Output the [x, y] coordinate of the center of the cell containing the given text.  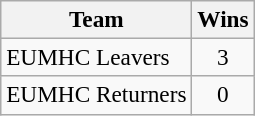
3 [223, 57]
EUMHC Leavers [96, 57]
Team [96, 19]
Wins [223, 19]
0 [223, 95]
EUMHC Returners [96, 95]
